Output the [X, Y] coordinate of the center of the cell containing the given text.  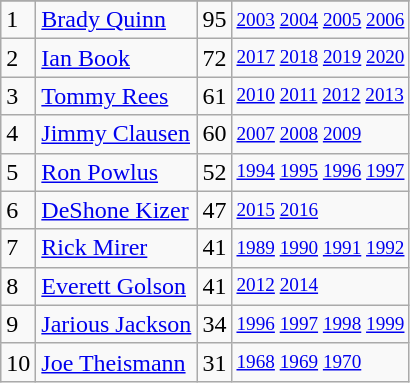
2010 2011 2012 2013 [320, 96]
47 [214, 210]
31 [214, 362]
Tommy Rees [116, 96]
DeShone Kizer [116, 210]
3 [18, 96]
52 [214, 172]
6 [18, 210]
2 [18, 58]
Jimmy Clausen [116, 134]
61 [214, 96]
2017 2018 2019 2020 [320, 58]
1989 1990 1991 1992 [320, 248]
1996 1997 1998 1999 [320, 324]
Ron Powlus [116, 172]
Everett Golson [116, 286]
Rick Mirer [116, 248]
8 [18, 286]
34 [214, 324]
Ian Book [116, 58]
1968 1969 1970 [320, 362]
7 [18, 248]
1994 1995 1996 1997 [320, 172]
60 [214, 134]
Joe Theismann [116, 362]
1 [18, 20]
2012 2014 [320, 286]
4 [18, 134]
2015 2016 [320, 210]
Brady Quinn [116, 20]
10 [18, 362]
2007 2008 2009 [320, 134]
9 [18, 324]
5 [18, 172]
2003 2004 2005 2006 [320, 20]
95 [214, 20]
Jarious Jackson [116, 324]
72 [214, 58]
